Pinpoint the cell where the given text exists, returning its [X, Y] midpoint coordinate. 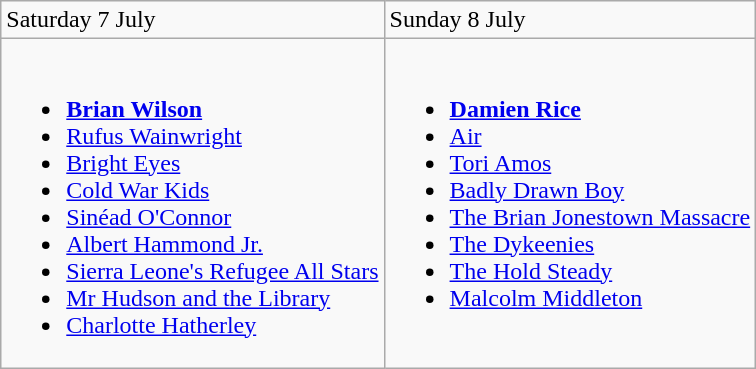
Sunday 8 July [570, 20]
Damien RiceAirTori AmosBadly Drawn BoyThe Brian Jonestown MassacreThe DykeeniesThe Hold SteadyMalcolm Middleton [570, 204]
Saturday 7 July [192, 20]
